Capture the cell that displays the provided text and extract its [x, y] central coordinate. 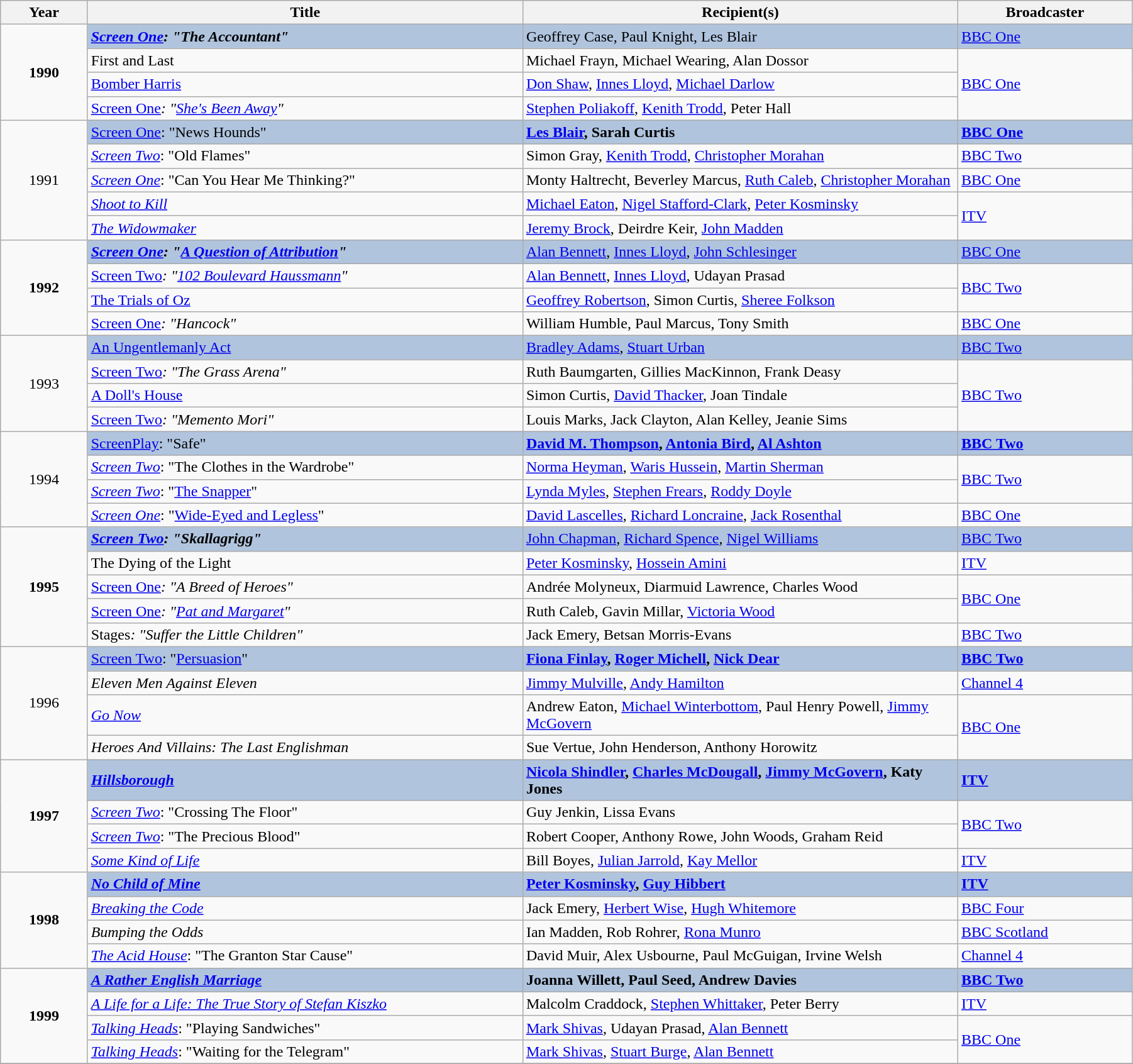
Screen Two: "The Grass Arena" [305, 372]
Screen One: "Wide-Eyed and Legless" [305, 515]
Andrée Molyneux, Diarmuid Lawrence, Charles Wood [740, 587]
Bill Boyes, Julian Jarrold, Kay Mellor [740, 860]
Screen Two: "Persuasion" [305, 658]
Some Kind of Life [305, 860]
Bradley Adams, Stuart Urban [740, 348]
Jack Emery, Herbert Wise, Hugh Whitemore [740, 908]
Ruth Caleb, Gavin Millar, Victoria Wood [740, 611]
Go Now [305, 716]
Shoot to Kill [305, 204]
A Doll's House [305, 396]
Jack Emery, Betsan Morris-Evans [740, 635]
1991 [44, 180]
Mark Shivas, Stuart Burge, Alan Bennett [740, 1051]
Screen Two: "The Precious Blood" [305, 836]
Jeremy Brock, Deirdre Keir, John Madden [740, 228]
Ian Madden, Rob Rohrer, Rona Munro [740, 932]
1997 [44, 816]
Screen One: "A Breed of Heroes" [305, 587]
1992 [44, 287]
Andrew Eaton, Michael Winterbottom, Paul Henry Powell, Jimmy McGovern [740, 716]
Screen One: "Hancock" [305, 324]
Jimmy Mulville, Andy Hamilton [740, 682]
First and Last [305, 60]
1998 [44, 920]
An Ungentlemanly Act [305, 348]
Peter Kosminsky, Guy Hibbert [740, 884]
Michael Eaton, Nigel Stafford-Clark, Peter Kosminsky [740, 204]
Don Shaw, Innes Lloyd, Michael Darlow [740, 84]
The Acid House: "The Granton Star Cause" [305, 956]
Screen One: "Can You Hear Me Thinking?" [305, 180]
Les Blair, Sarah Curtis [740, 132]
Talking Heads: "Waiting for the Telegram" [305, 1051]
Alan Bennett, Innes Lloyd, Udayan Prasad [740, 275]
Eleven Men Against Eleven [305, 682]
Screen Two: "102 Boulevard Haussmann" [305, 275]
Screen Two: "The Snapper" [305, 491]
Recipient(s) [740, 13]
1990 [44, 72]
Simon Gray, Kenith Trodd, Christopher Morahan [740, 156]
Screen Two: "Old Flames" [305, 156]
Simon Curtis, David Thacker, Joan Tindale [740, 396]
Stages: "Suffer the Little Children" [305, 635]
Ruth Baumgarten, Gillies MacKinnon, Frank Deasy [740, 372]
Monty Haltrecht, Beverley Marcus, Ruth Caleb, Christopher Morahan [740, 180]
ScreenPlay: "Safe" [305, 443]
Fiona Finlay, Roger Michell, Nick Dear [740, 658]
Robert Cooper, Anthony Rowe, John Woods, Graham Reid [740, 836]
1999 [44, 1016]
1995 [44, 587]
Screen Two: "Skallagrigg" [305, 539]
Hillsborough [305, 780]
1994 [44, 479]
Louis Marks, Jack Clayton, Alan Kelley, Jeanie Sims [740, 419]
Title [305, 13]
Peter Kosminsky, Hossein Amini [740, 563]
A Life for a Life: The True Story of Stefan Kiszko [305, 1004]
Screen One: "News Hounds" [305, 132]
The Dying of the Light [305, 563]
A Rather English Marriage [305, 980]
Nicola Shindler, Charles McDougall, Jimmy McGovern, Katy Jones [740, 780]
Screen One: "A Question of Attribution" [305, 252]
BBC Four [1045, 908]
Norma Heyman, Waris Hussein, Martin Sherman [740, 467]
Geoffrey Robertson, Simon Curtis, Sheree Folkson [740, 300]
Year [44, 13]
Guy Jenkin, Lissa Evans [740, 812]
Lynda Myles, Stephen Frears, Roddy Doyle [740, 491]
Joanna Willett, Paul Seed, Andrew Davies [740, 980]
Talking Heads: "Playing Sandwiches" [305, 1028]
John Chapman, Richard Spence, Nigel Williams [740, 539]
Screen One: "Pat and Margaret" [305, 611]
William Humble, Paul Marcus, Tony Smith [740, 324]
Screen Two: "Crossing The Floor" [305, 812]
Bomber Harris [305, 84]
Stephen Poliakoff, Kenith Trodd, Peter Hall [740, 108]
Alan Bennett, Innes Lloyd, John Schlesinger [740, 252]
David M. Thompson, Antonia Bird, Al Ashton [740, 443]
1996 [44, 703]
1993 [44, 384]
Breaking the Code [305, 908]
Malcolm Craddock, Stephen Whittaker, Peter Berry [740, 1004]
Screen Two: "The Clothes in the Wardrobe" [305, 467]
Broadcaster [1045, 13]
Michael Frayn, Michael Wearing, Alan Dossor [740, 60]
Heroes And Villains: The Last Englishman [305, 748]
Mark Shivas, Udayan Prasad, Alan Bennett [740, 1028]
David Muir, Alex Usbourne, Paul McGuigan, Irvine Welsh [740, 956]
The Trials of Oz [305, 300]
Geoffrey Case, Paul Knight, Les Blair [740, 36]
The Widowmaker [305, 228]
David Lascelles, Richard Loncraine, Jack Rosenthal [740, 515]
Bumping the Odds [305, 932]
Screen One: "She's Been Away" [305, 108]
BBC Scotland [1045, 932]
Screen Two: "Memento Mori" [305, 419]
No Child of Mine [305, 884]
Sue Vertue, John Henderson, Anthony Horowitz [740, 748]
Screen One: "The Accountant" [305, 36]
